Locate the cell with the specified text and output its (x, y) center coordinate. 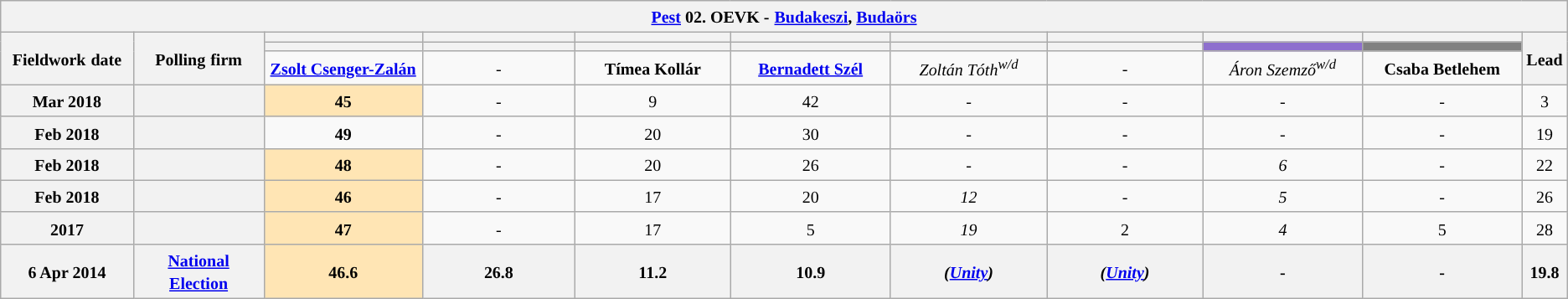
Mar 2018 (67, 101)
Pest 02. OEVK - Budakeszi, Budaörs (784, 17)
Csaba Betlehem (1442, 68)
Tímea Kollár (652, 68)
47 (343, 228)
10.9 (811, 271)
Polling firm (199, 59)
Zoltán Tóthw/d (968, 68)
46.6 (343, 271)
30 (811, 132)
9 (652, 101)
46 (343, 196)
4 (1283, 228)
28 (1545, 228)
Zsolt Csenger-Zalán (343, 68)
Bernadett Szél (811, 68)
National Election (199, 271)
22 (1545, 164)
2 (1125, 228)
6 Apr 2014 (67, 271)
6 (1283, 164)
Fieldwork date (67, 59)
12 (968, 196)
11.2 (652, 271)
45 (343, 101)
Lead (1545, 59)
48 (343, 164)
19.8 (1545, 271)
Áron Szemzőw/d (1283, 68)
2017 (67, 228)
26.8 (498, 271)
42 (811, 101)
3 (1545, 101)
49 (343, 132)
